Determine the (X, Y) coordinate at the center of the cell enclosing the given text.  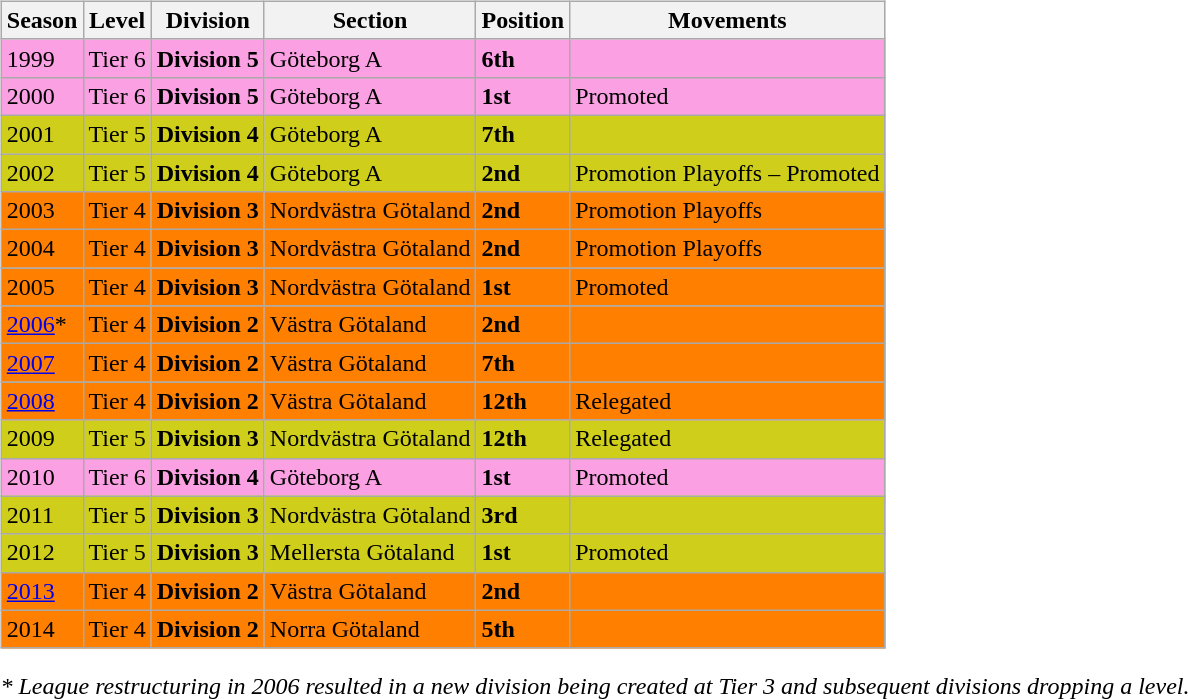
3rd (523, 515)
Mellersta Götaland (370, 553)
2000 (42, 96)
Promotion Playoffs – Promoted (728, 173)
2013 (42, 591)
2010 (42, 477)
Section (370, 20)
Division (208, 20)
Level (117, 20)
2006* (42, 325)
2003 (42, 211)
2011 (42, 515)
Norra Götaland (370, 629)
1999 (42, 58)
2004 (42, 249)
2007 (42, 363)
5th (523, 629)
Position (523, 20)
2012 (42, 553)
2001 (42, 134)
2002 (42, 173)
2008 (42, 401)
Movements (728, 20)
2005 (42, 287)
2014 (42, 629)
2009 (42, 439)
6th (523, 58)
Season (42, 20)
